Find where the given text appears and provide that cell's center as [X, Y] coordinate. 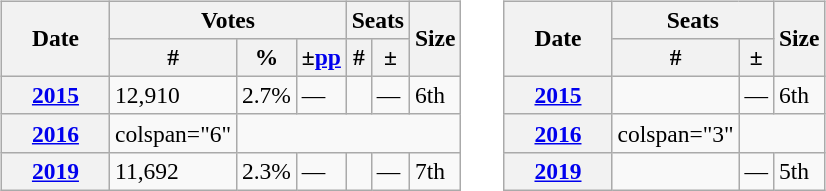
5th [798, 171]
2.7% [267, 96]
12,910 [174, 96]
±pp [321, 58]
colspan="3" [676, 133]
Votes [228, 20]
7th [434, 171]
2.3% [267, 171]
colspan="6" [174, 133]
11,692 [174, 171]
% [267, 58]
